Search for the cell housing the specified text and yield its [x, y] center coordinate. 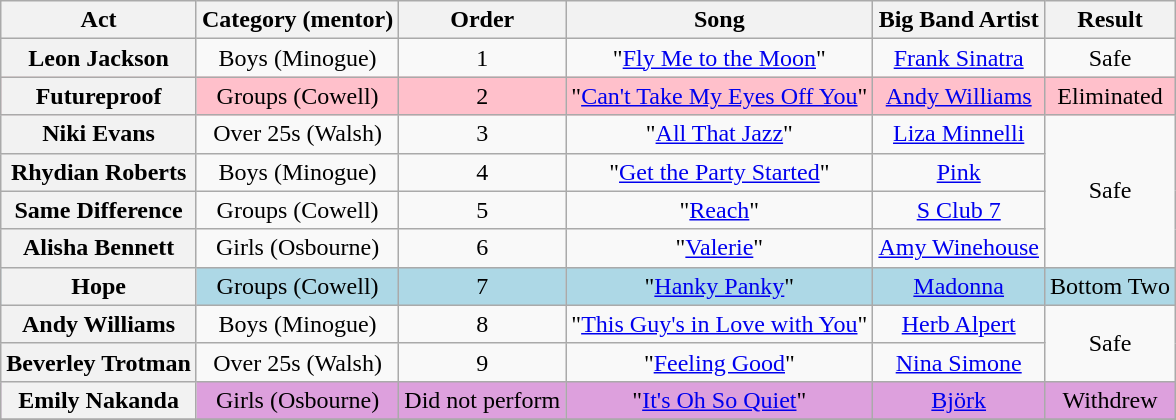
Niki Evans [99, 134]
2 [482, 96]
Futureproof [99, 96]
"Valerie" [720, 248]
Herb Alpert [959, 324]
Björk [959, 400]
5 [482, 210]
Song [720, 20]
Pink [959, 172]
"Reach" [720, 210]
Frank Sinatra [959, 58]
Order [482, 20]
Big Band Artist [959, 20]
9 [482, 362]
S Club 7 [959, 210]
"This Guy's in Love with You" [720, 324]
Nina Simone [959, 362]
Hope [99, 286]
4 [482, 172]
"All That Jazz" [720, 134]
Amy Winehouse [959, 248]
6 [482, 248]
Eliminated [1110, 96]
Same Difference [99, 210]
Withdrew [1110, 400]
Result [1110, 20]
"Fly Me to the Moon" [720, 58]
1 [482, 58]
Emily Nakanda [99, 400]
Rhydian Roberts [99, 172]
"It's Oh So Quiet" [720, 400]
3 [482, 134]
Alisha Bennett [99, 248]
"Feeling Good" [720, 362]
Bottom Two [1110, 286]
"Can't Take My Eyes Off You" [720, 96]
8 [482, 324]
"Hanky Panky" [720, 286]
7 [482, 286]
Liza Minnelli [959, 134]
"Get the Party Started" [720, 172]
Madonna [959, 286]
Category (mentor) [297, 20]
Beverley Trotman [99, 362]
Leon Jackson [99, 58]
Act [99, 20]
Did not perform [482, 400]
